Search for the cell housing the specified text and yield its [X, Y] center coordinate. 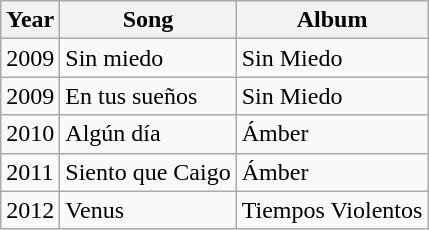
Siento que Caigo [148, 172]
Sin miedo [148, 58]
2012 [30, 210]
Venus [148, 210]
Album [332, 20]
2011 [30, 172]
Year [30, 20]
2010 [30, 134]
Tiempos Violentos [332, 210]
En tus sueños [148, 96]
Song [148, 20]
Algún día [148, 134]
